Locate the cell with the specified text and output its [X, Y] center coordinate. 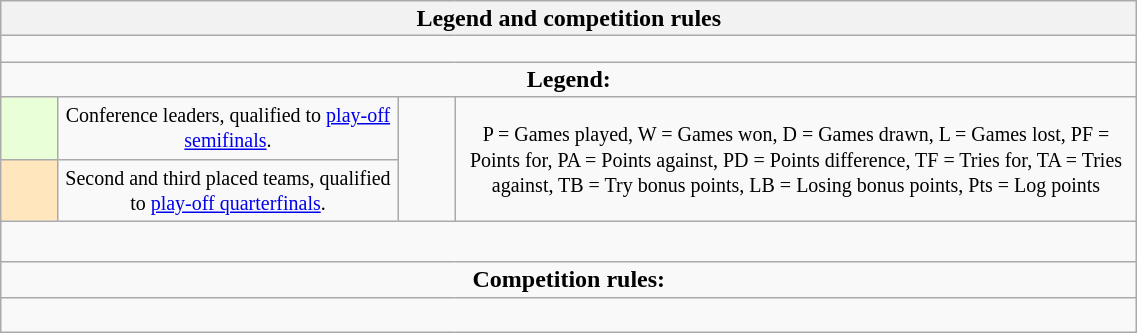
Legend: [569, 80]
Competition rules: [569, 280]
Conference leaders, qualified to play-off semifinals. [228, 128]
Second and third placed teams, qualified to play-off quarterfinals. [228, 190]
Legend and competition rules [569, 18]
